Detect which cell encompasses the target text, then output its [X, Y] center coordinate. 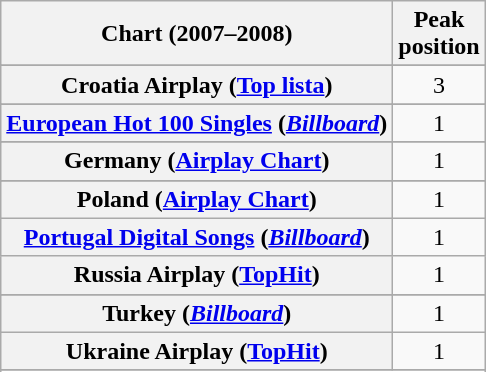
European Hot 100 Singles (Billboard) [197, 123]
Croatia Airplay (Top lista) [197, 85]
3 [439, 85]
Ukraine Airplay (TopHit) [197, 351]
Germany (Airplay Chart) [197, 161]
Poland (Airplay Chart) [197, 199]
Peakposition [439, 34]
Russia Airplay (TopHit) [197, 275]
Turkey (Billboard) [197, 313]
Chart (2007–2008) [197, 34]
Portugal Digital Songs (Billboard) [197, 237]
